Pinpoint the cell where the given text exists, returning its (X, Y) midpoint coordinate. 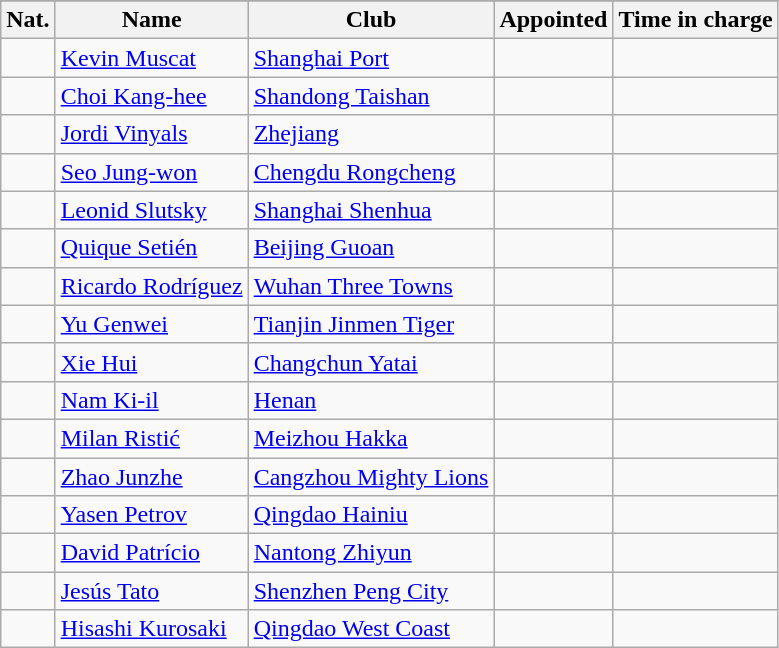
Appointed (554, 20)
Jordi Vinyals (152, 134)
Shanghai Port (371, 58)
Shanghai Shenhua (371, 210)
Zhao Junzhe (152, 477)
Zhejiang (371, 134)
Meizhou Hakka (371, 438)
Yu Genwei (152, 324)
Beijing Guoan (371, 248)
Yasen Petrov (152, 515)
Xie Hui (152, 362)
Henan (371, 400)
Choi Kang-hee (152, 96)
Nantong Zhiyun (371, 553)
Shenzhen Peng City (371, 591)
Changchun Yatai (371, 362)
Ricardo Rodríguez (152, 286)
Qingdao West Coast (371, 629)
Tianjin Jinmen Tiger (371, 324)
Kevin Muscat (152, 58)
Wuhan Three Towns (371, 286)
Seo Jung-won (152, 172)
Cangzhou Mighty Lions (371, 477)
Qingdao Hainiu (371, 515)
Leonid Slutsky (152, 210)
Jesús Tato (152, 591)
Hisashi Kurosaki (152, 629)
Chengdu Rongcheng (371, 172)
Time in charge (696, 20)
Quique Setién (152, 248)
Club (371, 20)
David Patrício (152, 553)
Shandong Taishan (371, 96)
Milan Ristić (152, 438)
Nam Ki-il (152, 400)
Nat. (28, 20)
Name (152, 20)
